Pinpoint the cell where the given text exists, returning its (X, Y) midpoint coordinate. 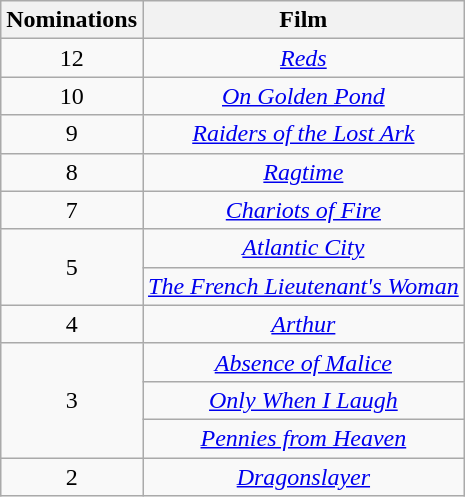
Nominations (72, 20)
Absence of Malice (303, 362)
5 (72, 267)
Pennies from Heaven (303, 438)
4 (72, 324)
Chariots of Fire (303, 210)
12 (72, 58)
8 (72, 172)
On Golden Pond (303, 96)
Atlantic City (303, 248)
9 (72, 134)
Arthur (303, 324)
Ragtime (303, 172)
Only When I Laugh (303, 400)
Film (303, 20)
3 (72, 400)
7 (72, 210)
The French Lieutenant's Woman (303, 286)
2 (72, 477)
Dragonslayer (303, 477)
10 (72, 96)
Raiders of the Lost Ark (303, 134)
Reds (303, 58)
